Identify which cell holds the provided text, then report its (X, Y) central coordinate. 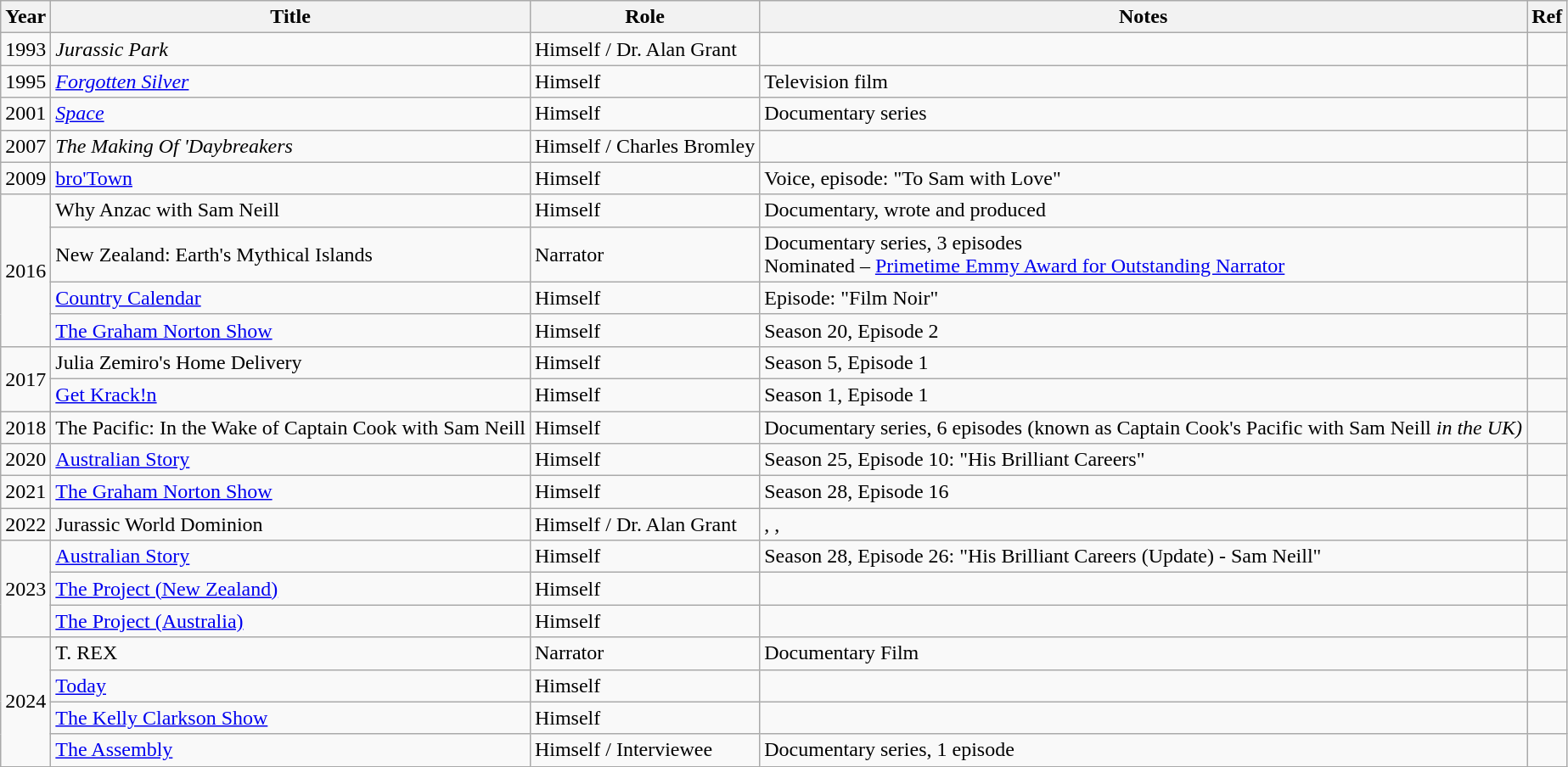
1993 (25, 49)
2018 (25, 427)
2017 (25, 378)
2022 (25, 524)
Himself / Charles Bromley (644, 146)
2001 (25, 114)
The Project (New Zealand) (290, 589)
Documentary series, 3 episodesNominated – Primetime Emmy Award for Outstanding Narrator (1144, 255)
Documentary series, 1 episode (1144, 750)
Documentary, wrote and produced (1144, 210)
2024 (25, 702)
Season 20, Episode 2 (1144, 330)
Voice, episode: "To Sam with Love" (1144, 178)
2023 (25, 589)
2021 (25, 492)
Notes (1144, 17)
The Making Of 'Daybreakers (290, 146)
Role (644, 17)
2016 (25, 270)
New Zealand: Earth's Mythical Islands (290, 255)
Season 5, Episode 1 (1144, 362)
T. REX (290, 653)
Episode: "Film Noir" (1144, 298)
2020 (25, 460)
, , (1144, 524)
Documentary series (1144, 114)
Season 25, Episode 10: "His Brilliant Careers" (1144, 460)
2007 (25, 146)
Get Krack!n (290, 395)
Documentary Film (1144, 653)
Season 28, Episode 16 (1144, 492)
2009 (25, 178)
Ref (1547, 17)
Year (25, 17)
1995 (25, 81)
Julia Zemiro's Home Delivery (290, 362)
Why Anzac with Sam Neill (290, 210)
The Pacific: In the Wake of Captain Cook with Sam Neill (290, 427)
The Project (Australia) (290, 621)
Documentary series, 6 episodes (known as Captain Cook's Pacific with Sam Neill in the UK) (1144, 427)
bro'Town (290, 178)
The Kelly Clarkson Show (290, 718)
Jurassic Park (290, 49)
Television film (1144, 81)
Season 28, Episode 26: "His Brilliant Careers (Update) - Sam Neill" (1144, 557)
Space (290, 114)
The Assembly (290, 750)
Title (290, 17)
Himself / Interviewee (644, 750)
Jurassic World Dominion (290, 524)
Today (290, 686)
Forgotten Silver (290, 81)
Country Calendar (290, 298)
Season 1, Episode 1 (1144, 395)
